Extract the (x, y) coordinate from the center of the cell holding the provided text.  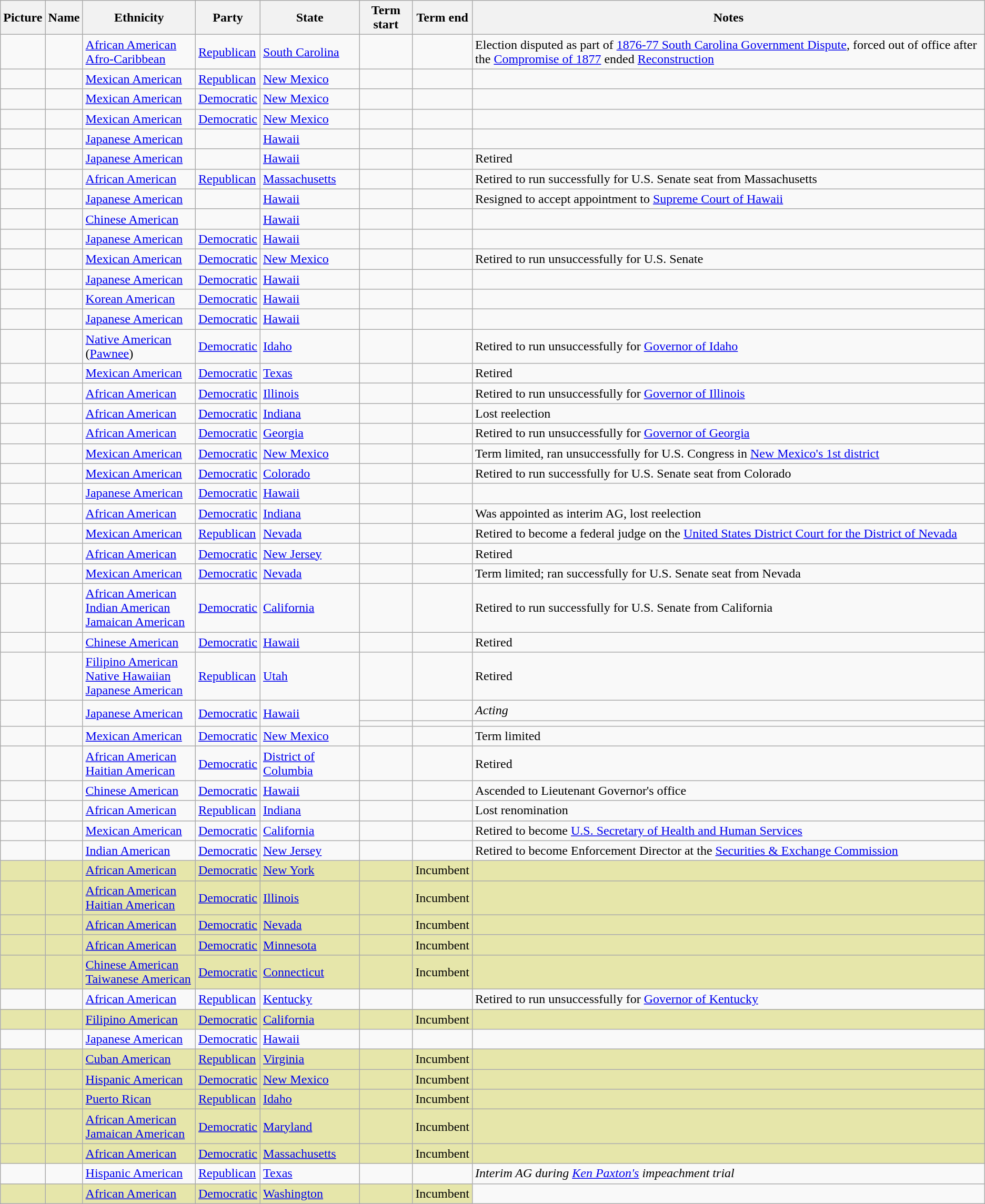
Chinese AmericanTaiwanese American (139, 972)
Name (64, 18)
African AmericanJamaican American (139, 1127)
Term limited, ran unsuccessfully for U.S. Congress in New Mexico's 1st district (729, 453)
Indian American (139, 851)
Lost renomination (729, 811)
Retired to run successfully for U.S. Senate seat from Colorado (729, 473)
Party (228, 18)
Maryland (310, 1127)
New York (310, 871)
Korean American (139, 299)
District of Columbia (310, 764)
Retired to run successfully for U.S. Senate from California (729, 608)
Retired to run unsuccessfully for Governor of Kentucky (729, 999)
Filipino American (139, 1019)
Acting (729, 711)
Term start (386, 18)
Kentucky (310, 999)
Retired to run successfully for U.S. Senate seat from Massachusetts (729, 179)
Retired to become a federal judge on the United States District Court for the District of Nevada (729, 533)
Retired to run unsuccessfully for Governor of Illinois (729, 393)
Resigned to accept appointment to Supreme Court of Hawaii (729, 199)
Ethnicity (139, 18)
Interim AG during Ken Paxton's impeachment trial (729, 1173)
Was appointed as interim AG, lost reelection (729, 513)
Retired to run unsuccessfully for Governor of Georgia (729, 433)
African AmericanIndian AmericanJamaican American (139, 608)
Filipino AmericanNative HawaiianJapanese American (139, 676)
Native American (Pawnee) (139, 346)
Term limited (729, 736)
South Carolina (310, 52)
Cuban American (139, 1059)
Election disputed as part of 1876-77 South Carolina Government Dispute, forced out of office after the Compromise of 1877 ended Reconstruction (729, 52)
Picture (23, 18)
Retired to become Enforcement Director at the Securities & Exchange Commission (729, 851)
Ascended to Lieutenant Governor's office (729, 791)
Washington (310, 1193)
Minnesota (310, 945)
Term end (443, 18)
State (310, 18)
Notes (729, 18)
Connecticut (310, 972)
Term limited; ran successfully for U.S. Senate seat from Nevada (729, 573)
Utah (310, 676)
Retired to run unsuccessfully for U.S. Senate (729, 259)
Lost reelection (729, 413)
Virginia (310, 1059)
Retired to become U.S. Secretary of Health and Human Services (729, 831)
Georgia (310, 433)
Retired to run unsuccessfully for Governor of Idaho (729, 346)
Colorado (310, 473)
African AmericanAfro-Caribbean (139, 52)
Puerto Rican (139, 1099)
